Return (x, y) of the center of cell containing provided text 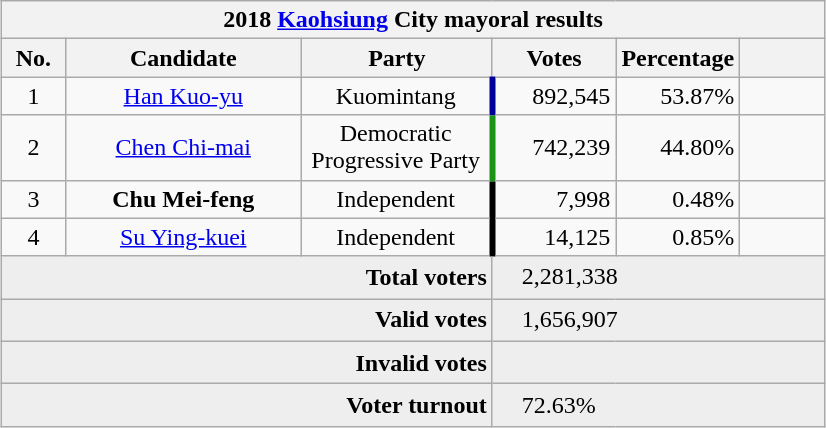
Party (396, 58)
Han Kuo-yu (183, 96)
No. (34, 58)
Invalid votes (248, 362)
3 (34, 199)
Total voters (248, 278)
0.48% (678, 199)
53.87% (678, 96)
Chu Mei-feng (183, 199)
Chen Chi-mai (183, 148)
1,656,907 (658, 320)
892,545 (554, 96)
Su Ying-kuei (183, 237)
14,125 (554, 237)
72.63% (658, 406)
Votes (554, 58)
742,239 (554, 148)
2018 Kaohsiung City mayoral results (414, 20)
44.80% (678, 148)
7,998 (554, 199)
Voter turnout (248, 406)
Percentage (678, 58)
Candidate (183, 58)
1 (34, 96)
Kuomintang (396, 96)
0.85% (678, 237)
Valid votes (248, 320)
2 (34, 148)
2,281,338 (658, 278)
Democratic Progressive Party (396, 148)
4 (34, 237)
